Provide the [X, Y] coordinate of the cell's center where the given text is located.  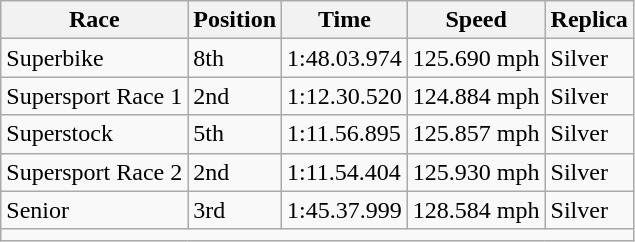
1:12.30.520 [345, 96]
125.930 mph [476, 172]
124.884 mph [476, 96]
Supersport Race 2 [94, 172]
Replica [589, 20]
1:11.54.404 [345, 172]
5th [235, 134]
8th [235, 58]
125.857 mph [476, 134]
Supersport Race 1 [94, 96]
Race [94, 20]
1:48.03.974 [345, 58]
3rd [235, 210]
1:45.37.999 [345, 210]
128.584 mph [476, 210]
Position [235, 20]
Superbike [94, 58]
1:11.56.895 [345, 134]
125.690 mph [476, 58]
Superstock [94, 134]
Time [345, 20]
Speed [476, 20]
Senior [94, 210]
